Provide the (x, y) coordinate of the cell's center where the given text is located.  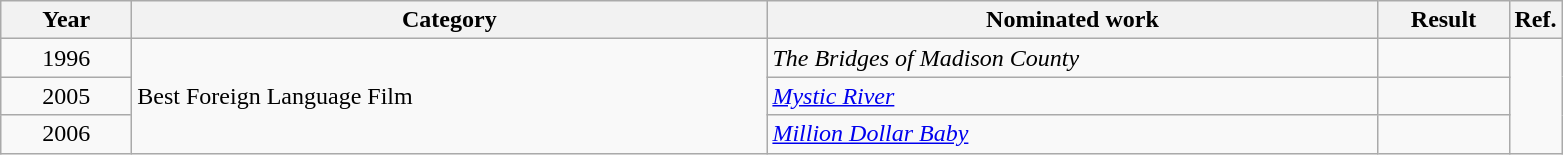
Result (1444, 20)
2006 (66, 134)
The Bridges of Madison County (1072, 58)
Year (66, 20)
2005 (66, 96)
Million Dollar Baby (1072, 134)
Nominated work (1072, 20)
Mystic River (1072, 96)
Ref. (1536, 20)
Category (450, 20)
1996 (66, 58)
Best Foreign Language Film (450, 96)
